Pinpoint the cell where the given text exists, returning its [X, Y] midpoint coordinate. 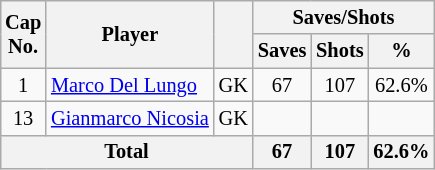
Gianmarco Nicosia [130, 118]
Shots [340, 51]
1 [23, 85]
Saves/Shots [344, 17]
Player [130, 34]
13 [23, 118]
CapNo. [23, 34]
Total [126, 152]
Marco Del Lungo [130, 85]
% [401, 51]
Saves [282, 51]
